Output the (x, y) coordinate of the center of the cell containing the given text.  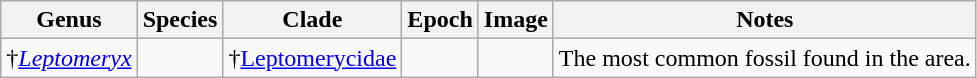
†Leptomeryx (69, 58)
Genus (69, 20)
†Leptomerycidae (312, 58)
Image (516, 20)
Notes (764, 20)
The most common fossil found in the area. (764, 58)
Clade (312, 20)
Species (180, 20)
Epoch (440, 20)
